Extract the [x, y] coordinate from the center of the cell holding the provided text.  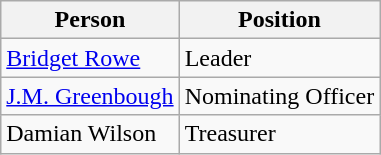
Treasurer [280, 134]
Person [90, 20]
Damian Wilson [90, 134]
Position [280, 20]
J.M. Greenbough [90, 96]
Bridget Rowe [90, 58]
Nominating Officer [280, 96]
Leader [280, 58]
